Determine the (X, Y) coordinate at the center of the cell enclosing the given text.  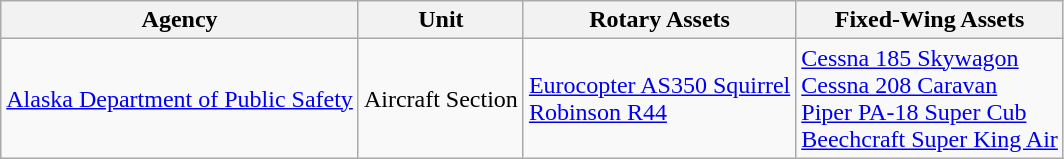
Unit (440, 20)
Rotary Assets (659, 20)
Aircraft Section (440, 98)
Alaska Department of Public Safety (180, 98)
Agency (180, 20)
Cessna 185 SkywagonCessna 208 CaravanPiper PA-18 Super CubBeechcraft Super King Air (930, 98)
Eurocopter AS350 SquirrelRobinson R44 (659, 98)
Fixed-Wing Assets (930, 20)
